Identify which cell holds the provided text, then report its [X, Y] central coordinate. 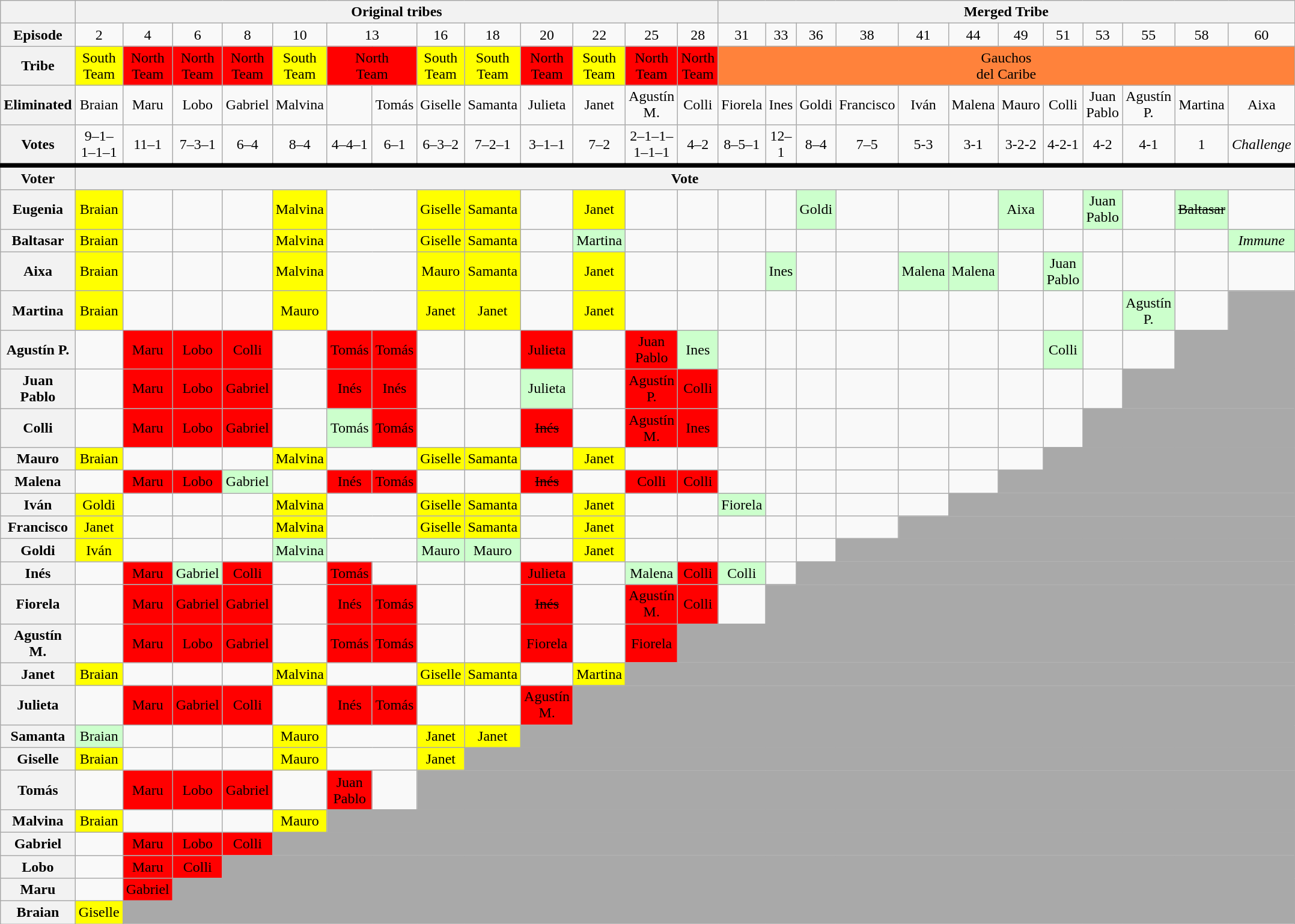
38 [867, 35]
4-2 [1103, 145]
36 [816, 35]
8–5–1 [742, 145]
41 [923, 35]
4 [148, 35]
53 [1103, 35]
Vote [685, 178]
Merged Tribe [1006, 12]
Tribe [38, 66]
18 [493, 35]
Immune [1261, 240]
8 [248, 35]
2 [99, 35]
6–4 [248, 145]
Challenge [1261, 145]
Voter [38, 178]
44 [974, 35]
7–2 [600, 145]
10 [299, 35]
60 [1261, 35]
7–2–1 [493, 145]
3–1–1 [547, 145]
16 [441, 35]
4-2-1 [1063, 145]
31 [742, 35]
Votes [38, 145]
2–1–1–1–1–1 [651, 145]
3-1 [974, 145]
Gauchosdel Caribe [1006, 66]
7–5 [867, 145]
7–3–1 [197, 145]
4–2 [698, 145]
6–3–2 [441, 145]
6 [197, 35]
58 [1202, 35]
49 [1020, 35]
South Team [99, 66]
13 [371, 35]
4-1 [1149, 145]
6–1 [394, 145]
28 [698, 35]
12–1 [781, 145]
4–4–1 [350, 145]
Episode [38, 35]
51 [1063, 35]
33 [781, 35]
11–1 [148, 145]
Eugenia [38, 209]
3-2-2 [1020, 145]
55 [1149, 35]
5-3 [923, 145]
1 [1202, 145]
Eliminated [38, 105]
25 [651, 35]
22 [600, 35]
Original tribes [397, 12]
20 [547, 35]
9–1–1–1–1 [99, 145]
